From the cell containing the given text, extract its center point as [X, Y] coordinate. 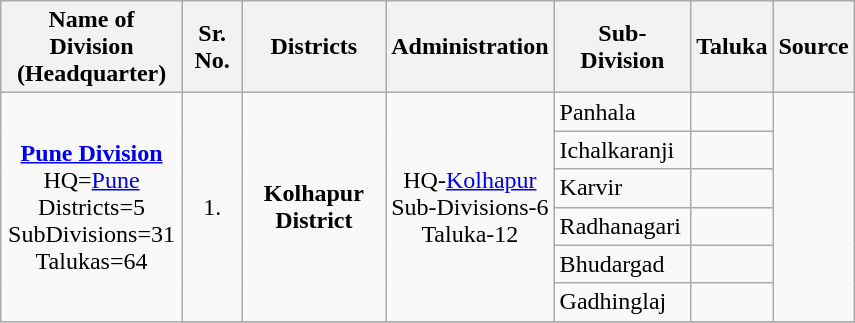
Bhudargad [622, 264]
Radhanagari [622, 226]
Source [814, 47]
Districts [314, 47]
Pune Division HQ=Pune Districts=5 SubDivisions=31 Talukas=64 [92, 207]
Gadhinglaj [622, 302]
Ichalkaranji [622, 150]
HQ-Kolhapur Sub-Divisions-6 Taluka-12 [470, 207]
Taluka [732, 47]
Karvir [622, 188]
Name of Division(Headquarter) [92, 47]
1. [212, 207]
Sub-Division [622, 47]
Administration [470, 47]
Sr. No. [212, 47]
Kolhapur District [314, 207]
Panhala [622, 112]
